Detect which cell encompasses the target text, then output its [x, y] center coordinate. 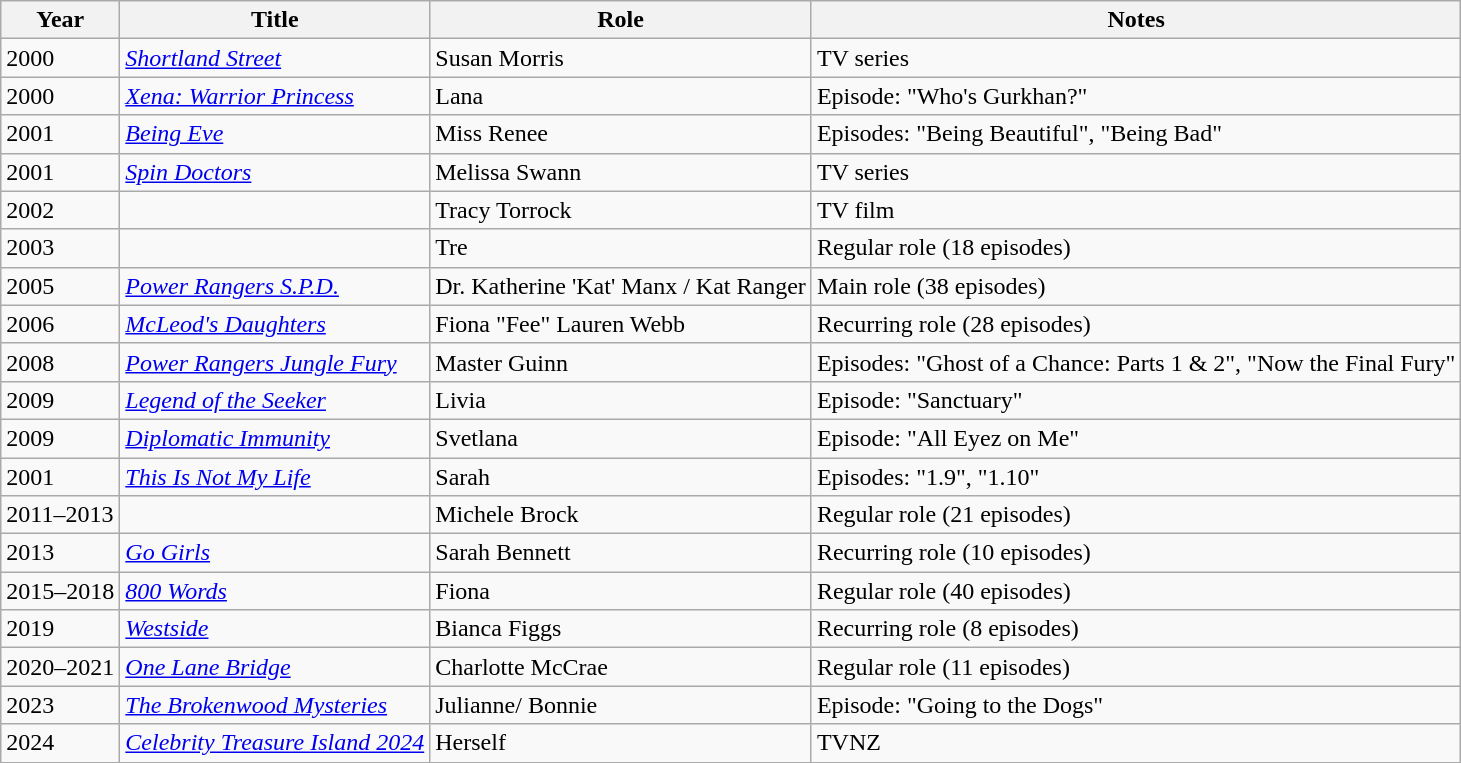
Charlotte McCrae [621, 667]
2003 [60, 248]
Tre [621, 248]
McLeod's Daughters [275, 324]
Episode: "Sanctuary" [1136, 400]
Role [621, 20]
2024 [60, 743]
Dr. Katherine 'Kat' Manx / Kat Ranger [621, 286]
Episode: "Who's Gurkhan?" [1136, 96]
Shortland Street [275, 58]
Notes [1136, 20]
2023 [60, 705]
2019 [60, 629]
2015–2018 [60, 591]
2005 [60, 286]
Miss Renee [621, 134]
Recurring role (28 episodes) [1136, 324]
TV film [1136, 210]
2011–2013 [60, 515]
2013 [60, 553]
Master Guinn [621, 362]
2006 [60, 324]
2020–2021 [60, 667]
This Is Not My Life [275, 477]
Episodes: "Being Beautiful", "Being Bad" [1136, 134]
Lana [621, 96]
Livia [621, 400]
800 Words [275, 591]
Regular role (11 episodes) [1136, 667]
Fiona [621, 591]
Episodes: "Ghost of a Chance: Parts 1 & 2", "Now the Final Fury" [1136, 362]
Michele Brock [621, 515]
Bianca Figgs [621, 629]
Episode: "All Eyez on Me" [1136, 438]
Spin Doctors [275, 172]
Recurring role (8 episodes) [1136, 629]
Regular role (18 episodes) [1136, 248]
Main role (38 episodes) [1136, 286]
Go Girls [275, 553]
Power Rangers S.P.D. [275, 286]
Svetlana [621, 438]
Julianne/ Bonnie [621, 705]
2002 [60, 210]
The Brokenwood Mysteries [275, 705]
Episode: "Going to the Dogs" [1136, 705]
Title [275, 20]
Fiona "Fee" Lauren Webb [621, 324]
Xena: Warrior Princess [275, 96]
Melissa Swann [621, 172]
Episodes: "1.9", "1.10" [1136, 477]
Legend of the Seeker [275, 400]
Recurring role (10 episodes) [1136, 553]
Year [60, 20]
Westside [275, 629]
Herself [621, 743]
Sarah [621, 477]
One Lane Bridge [275, 667]
Regular role (40 episodes) [1136, 591]
Celebrity Treasure Island 2024 [275, 743]
Regular role (21 episodes) [1136, 515]
2008 [60, 362]
Being Eve [275, 134]
Susan Morris [621, 58]
Diplomatic Immunity [275, 438]
TVNZ [1136, 743]
Sarah Bennett [621, 553]
Tracy Torrock [621, 210]
Power Rangers Jungle Fury [275, 362]
